For the text-containing cell, return its midpoint in [X, Y] coordinate format. 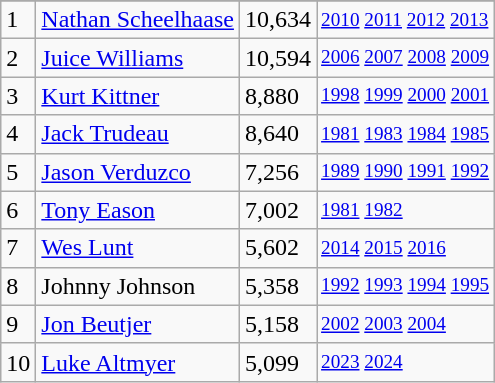
Jon Beutjer [138, 324]
7 [18, 248]
Jason Verduzco [138, 172]
2002 2003 2004 [406, 324]
1981 1982 [406, 210]
Juice Williams [138, 58]
10,634 [278, 20]
2006 2007 2008 2009 [406, 58]
5,358 [278, 286]
2 [18, 58]
Luke Altmyer [138, 362]
10,594 [278, 58]
1989 1990 1991 1992 [406, 172]
5,158 [278, 324]
8,880 [278, 96]
1981 1983 1984 1985 [406, 134]
1 [18, 20]
2014 2015 2016 [406, 248]
9 [18, 324]
Wes Lunt [138, 248]
Kurt Kittner [138, 96]
10 [18, 362]
2023 2024 [406, 362]
7,002 [278, 210]
5,099 [278, 362]
8 [18, 286]
Jack Trudeau [138, 134]
4 [18, 134]
6 [18, 210]
Tony Eason [138, 210]
8,640 [278, 134]
2010 2011 2012 2013 [406, 20]
3 [18, 96]
1998 1999 2000 2001 [406, 96]
1992 1993 1994 1995 [406, 286]
7,256 [278, 172]
Nathan Scheelhaase [138, 20]
Johnny Johnson [138, 286]
5 [18, 172]
5,602 [278, 248]
